Output the (x, y) coordinate of the center of the cell containing the given text.  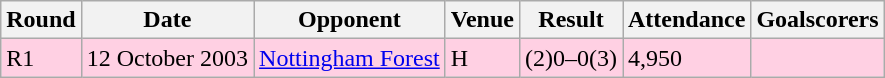
Goalscorers (818, 20)
Opponent (350, 20)
4,950 (686, 58)
Round (41, 20)
H (482, 58)
(2)0–0(3) (570, 58)
R1 (41, 58)
Venue (482, 20)
Result (570, 20)
Date (167, 20)
Nottingham Forest (350, 58)
Attendance (686, 20)
12 October 2003 (167, 58)
